Scan for the cell matching the given text and deliver its (X, Y) coordinate at center. 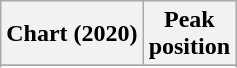
Peakposition (189, 34)
Chart (2020) (72, 34)
